Pinpoint the cell where the given text exists, returning its (X, Y) midpoint coordinate. 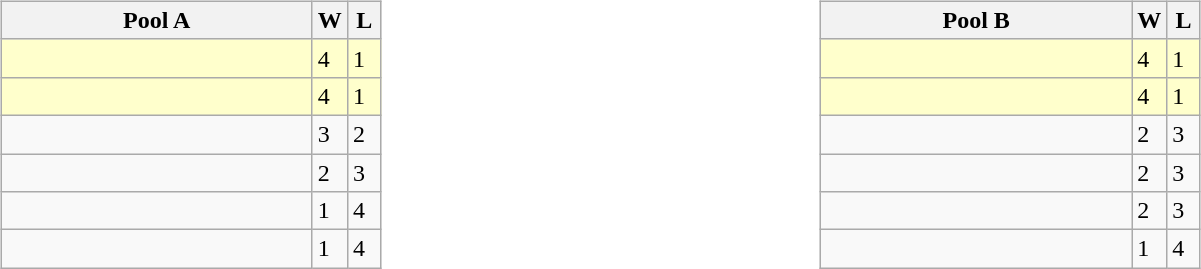
Pool B (976, 20)
Pool A (156, 20)
